Return the (x, y) coordinate for the center point of the cell that contains the specified text.  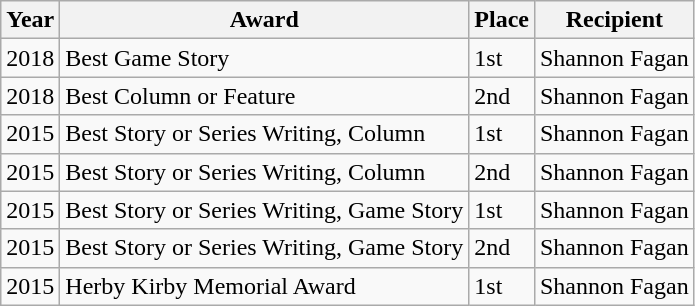
Herby Kirby Memorial Award (264, 286)
Year (30, 20)
Award (264, 20)
Best Column or Feature (264, 96)
Best Game Story (264, 58)
Place (502, 20)
Recipient (614, 20)
